Capture the cell that displays the provided text and extract its (x, y) central coordinate. 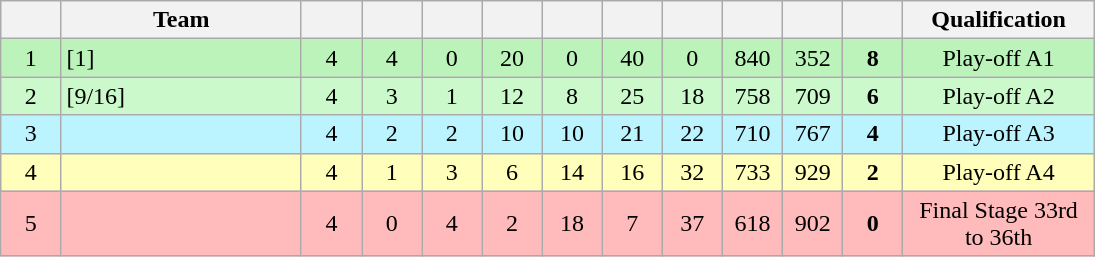
767 (813, 134)
25 (632, 96)
Final Stage 33rd to 36th (998, 224)
352 (813, 58)
Play-off A1 (998, 58)
32 (692, 172)
709 (813, 96)
37 (692, 224)
929 (813, 172)
7 (632, 224)
733 (752, 172)
14 (572, 172)
902 (813, 224)
Qualification (998, 20)
5 (31, 224)
22 (692, 134)
[1] (182, 58)
40 (632, 58)
840 (752, 58)
Play-off A3 (998, 134)
20 (512, 58)
710 (752, 134)
618 (752, 224)
12 (512, 96)
Team (182, 20)
Play-off A4 (998, 172)
[9/16] (182, 96)
21 (632, 134)
Play-off A2 (998, 96)
16 (632, 172)
758 (752, 96)
